Capture the cell that displays the provided text and extract its (X, Y) central coordinate. 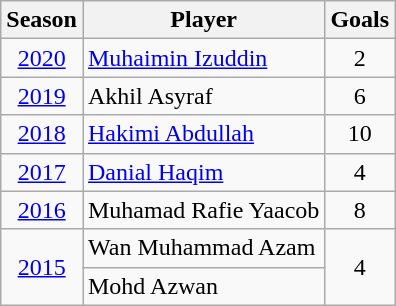
2017 (42, 172)
Akhil Asyraf (203, 96)
2018 (42, 134)
Wan Muhammad Azam (203, 248)
Season (42, 20)
Danial Haqim (203, 172)
2015 (42, 267)
2016 (42, 210)
2019 (42, 96)
10 (360, 134)
Muhaimin Izuddin (203, 58)
Player (203, 20)
8 (360, 210)
Goals (360, 20)
Muhamad Rafie Yaacob (203, 210)
6 (360, 96)
Mohd Azwan (203, 286)
Hakimi Abdullah (203, 134)
2 (360, 58)
2020 (42, 58)
